Scan for the cell matching the given text and deliver its (X, Y) coordinate at center. 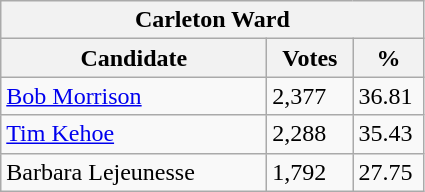
% (388, 58)
2,288 (310, 134)
Barbara Lejeunesse (134, 172)
36.81 (388, 96)
27.75 (388, 172)
Bob Morrison (134, 96)
Carleton Ward (212, 20)
1,792 (310, 172)
35.43 (388, 134)
Tim Kehoe (134, 134)
Votes (310, 58)
Candidate (134, 58)
2,377 (310, 96)
